Extract the (X, Y) coordinate from the center of the cell holding the provided text.  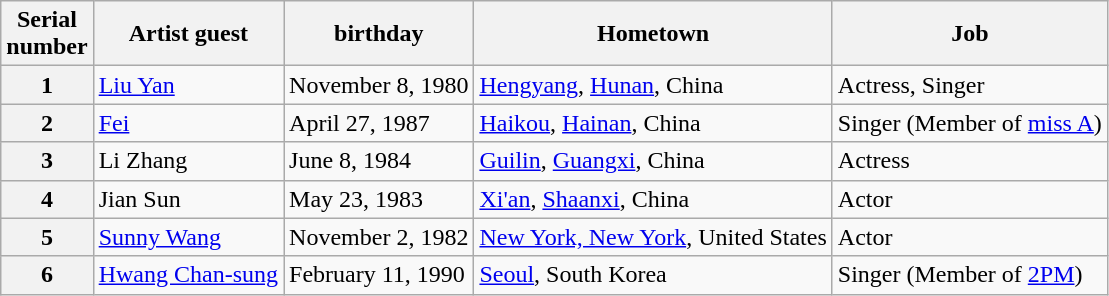
Hometown (653, 34)
Jian Sun (188, 199)
November 8, 1980 (379, 85)
5 (47, 237)
Hwang Chan-sung (188, 275)
Artist guest (188, 34)
April 27, 1987 (379, 123)
New York, New York, United States (653, 237)
Li Zhang (188, 161)
Seoul, South Korea (653, 275)
Xi'an, Shaanxi, China (653, 199)
Haikou, Hainan, China (653, 123)
6 (47, 275)
birthday (379, 34)
4 (47, 199)
November 2, 1982 (379, 237)
3 (47, 161)
Fei (188, 123)
Serialnumber (47, 34)
Job (970, 34)
2 (47, 123)
February 11, 1990 (379, 275)
June 8, 1984 (379, 161)
Actress (970, 161)
May 23, 1983 (379, 199)
Singer (Member of miss A) (970, 123)
Sunny Wang (188, 237)
Guilin, Guangxi, China (653, 161)
Liu Yan (188, 85)
Singer (Member of 2PM) (970, 275)
Hengyang, Hunan, China (653, 85)
Actress, Singer (970, 85)
1 (47, 85)
